Extract the [x, y] coordinate from the center of the cell holding the provided text.  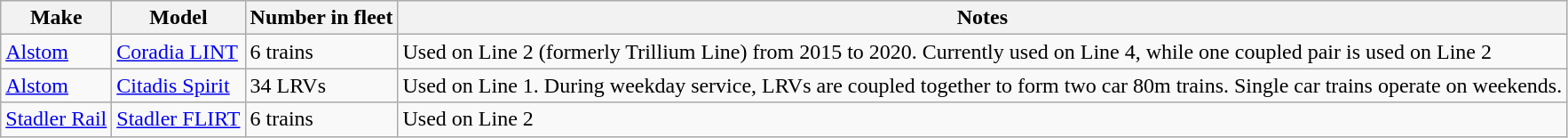
Model [178, 18]
Coradia LINT [178, 52]
Notes [982, 18]
Used on Line 2 (formerly Trillium Line) from 2015 to 2020. Currently used on Line 4, while one coupled pair is used on Line 2 [982, 52]
Stadler FLIRT [178, 119]
Used on Line 1. During weekday service, LRVs are coupled together to form two car 80m trains. Single car trains operate on weekends. [982, 85]
Used on Line 2 [982, 119]
Stadler Rail [57, 119]
Number in fleet [321, 18]
34 LRVs [321, 85]
Make [57, 18]
Citadis Spirit [178, 85]
